Determine the (X, Y) coordinate at the center of the cell enclosing the given text.  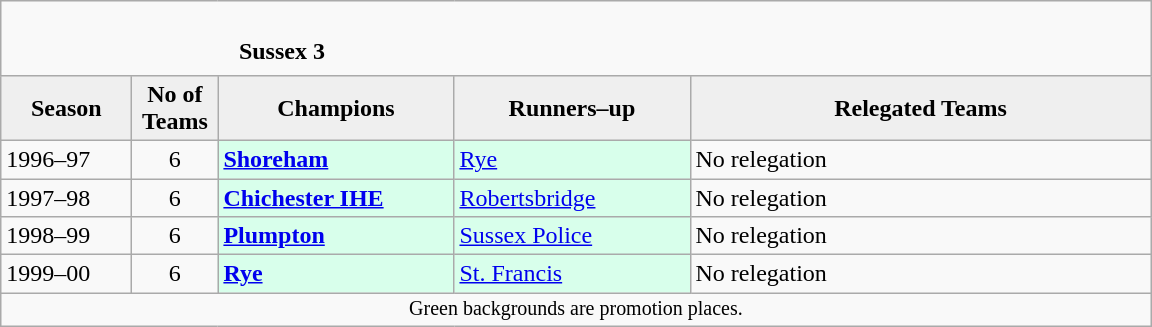
Sussex Police (572, 236)
Green backgrounds are promotion places. (576, 310)
1998–99 (66, 236)
Chichester IHE (336, 197)
Season (66, 108)
1997–98 (66, 197)
Runners–up (572, 108)
No of Teams (175, 108)
St. Francis (572, 274)
Relegated Teams (920, 108)
1999–00 (66, 274)
1996–97 (66, 159)
Plumpton (336, 236)
Robertsbridge (572, 197)
Shoreham (336, 159)
Champions (336, 108)
